Return [x, y] of the center of cell containing provided text 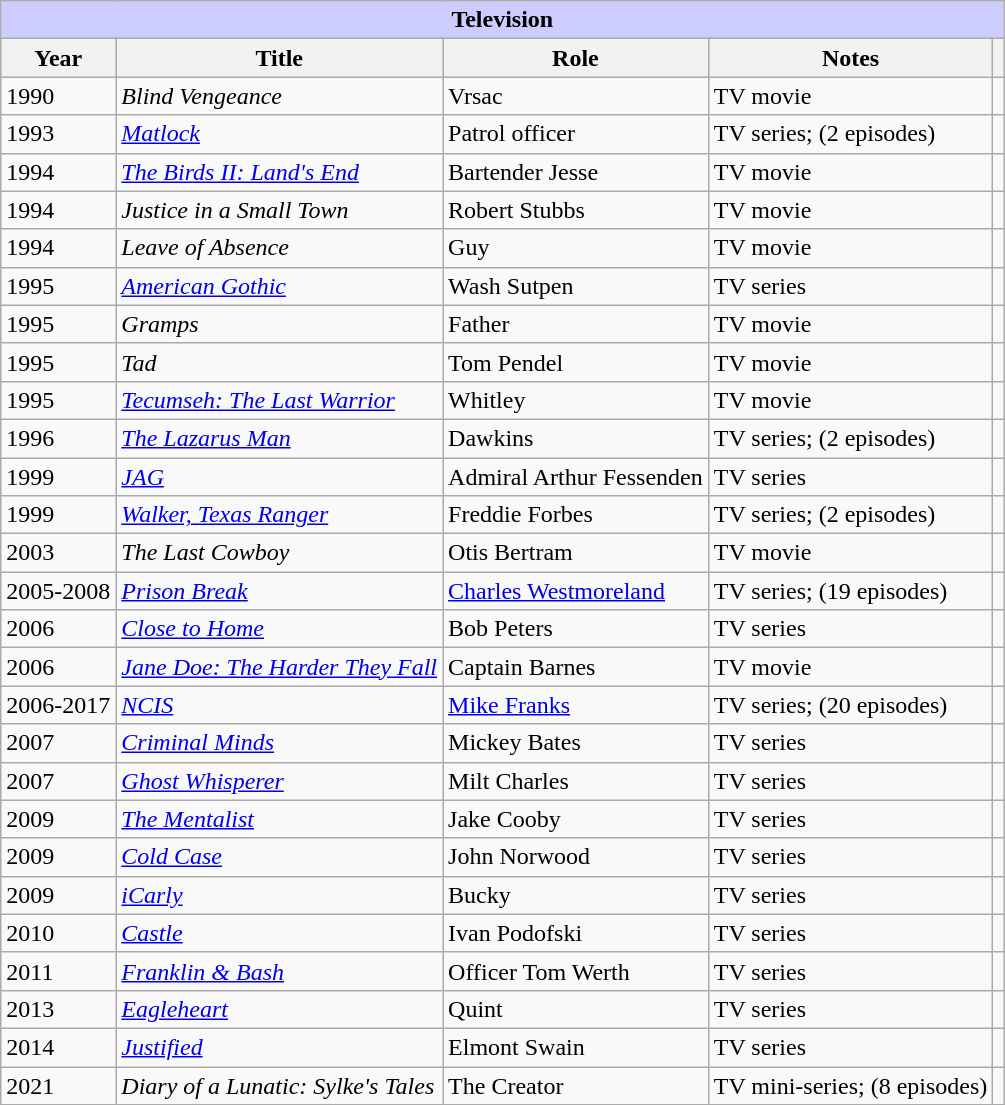
Robert Stubbs [576, 210]
Bob Peters [576, 629]
Prison Break [280, 591]
Leave of Absence [280, 248]
Close to Home [280, 629]
2013 [58, 1009]
Milt Charles [576, 781]
Notes [850, 58]
TV series; (20 episodes) [850, 705]
Tad [280, 362]
2005-2008 [58, 591]
Father [576, 324]
TV mini-series; (8 episodes) [850, 1085]
Officer Tom Werth [576, 971]
Diary of a Lunatic: Sylke's Tales [280, 1085]
2003 [58, 553]
John Norwood [576, 857]
Patrol officer [576, 134]
Bartender Jesse [576, 172]
Tom Pendel [576, 362]
Gramps [280, 324]
Guy [576, 248]
2011 [58, 971]
Admiral Arthur Fessenden [576, 477]
Freddie Forbes [576, 515]
2010 [58, 933]
Castle [280, 933]
1996 [58, 438]
Title [280, 58]
Otis Bertram [576, 553]
Wash Sutpen [576, 286]
Matlock [280, 134]
Blind Vengeance [280, 96]
Vrsac [576, 96]
Bucky [576, 895]
Tecumseh: The Last Warrior [280, 400]
Role [576, 58]
iCarly [280, 895]
The Last Cowboy [280, 553]
Franklin & Bash [280, 971]
Justice in a Small Town [280, 210]
Mike Franks [576, 705]
Criminal Minds [280, 743]
Elmont Swain [576, 1047]
The Lazarus Man [280, 438]
Whitley [576, 400]
1990 [58, 96]
Television [502, 20]
The Creator [576, 1085]
Year [58, 58]
Quint [576, 1009]
TV series; (19 episodes) [850, 591]
JAG [280, 477]
The Birds II: Land's End [280, 172]
Captain Barnes [576, 667]
2006-2017 [58, 705]
Mickey Bates [576, 743]
2021 [58, 1085]
Jake Cooby [576, 819]
American Gothic [280, 286]
The Mentalist [280, 819]
Dawkins [576, 438]
Ghost Whisperer [280, 781]
NCIS [280, 705]
Ivan Podofski [576, 933]
Cold Case [280, 857]
Walker, Texas Ranger [280, 515]
2014 [58, 1047]
Justified [280, 1047]
Jane Doe: The Harder They Fall [280, 667]
Eagleheart [280, 1009]
Charles Westmoreland [576, 591]
1993 [58, 134]
